For the text-containing cell, return its midpoint in (X, Y) coordinate format. 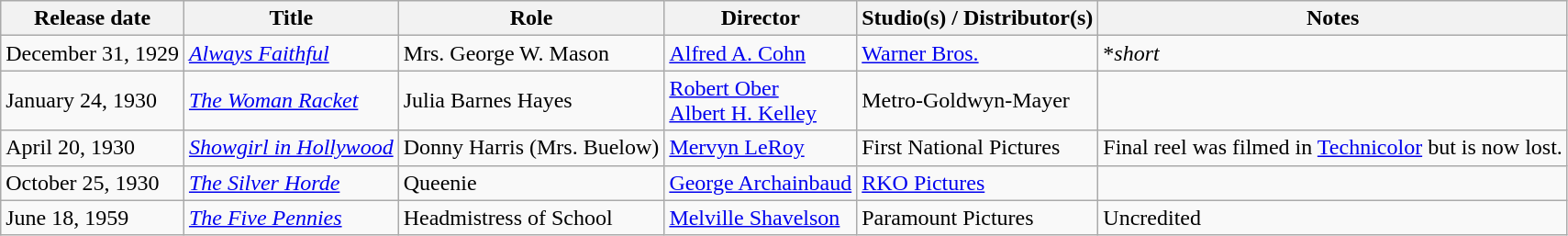
George Archainbaud (761, 183)
Uncredited (1333, 218)
*short (1333, 53)
Donny Harris (Mrs. Buelow) (531, 148)
Notes (1333, 18)
Headmistress of School (531, 218)
Mervyn LeRoy (761, 148)
Robert OberAlbert H. Kelley (761, 101)
Director (761, 18)
Studio(s) / Distributor(s) (978, 18)
January 24, 1930 (93, 101)
Role (531, 18)
Melville Shavelson (761, 218)
Title (291, 18)
RKO Pictures (978, 183)
Alfred A. Cohn (761, 53)
Metro-Goldwyn-Mayer (978, 101)
October 25, 1930 (93, 183)
Paramount Pictures (978, 218)
The Silver Horde (291, 183)
Always Faithful (291, 53)
April 20, 1930 (93, 148)
The Five Pennies (291, 218)
Mrs. George W. Mason (531, 53)
Julia Barnes Hayes (531, 101)
Showgirl in Hollywood (291, 148)
Queenie (531, 183)
First National Pictures (978, 148)
June 18, 1959 (93, 218)
Release date (93, 18)
Final reel was filmed in Technicolor but is now lost. (1333, 148)
The Woman Racket (291, 101)
December 31, 1929 (93, 53)
Warner Bros. (978, 53)
